Return the [X, Y] coordinate for the center point of the cell that contains the specified text.  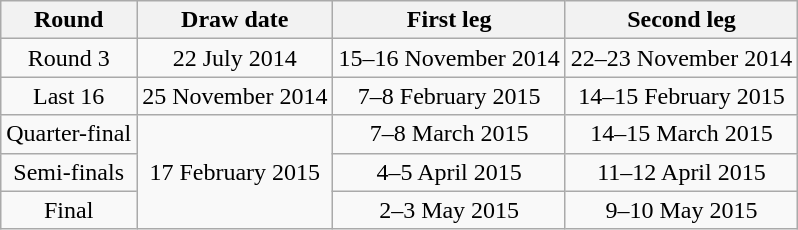
7–8 February 2015 [449, 96]
14–15 February 2015 [681, 96]
22 July 2014 [235, 58]
2–3 May 2015 [449, 210]
7–8 March 2015 [449, 134]
First leg [449, 20]
22–23 November 2014 [681, 58]
25 November 2014 [235, 96]
Round 3 [69, 58]
17 February 2015 [235, 172]
14–15 March 2015 [681, 134]
Quarter-final [69, 134]
4–5 April 2015 [449, 172]
Last 16 [69, 96]
Draw date [235, 20]
Second leg [681, 20]
Semi-finals [69, 172]
Final [69, 210]
9–10 May 2015 [681, 210]
11–12 April 2015 [681, 172]
15–16 November 2014 [449, 58]
Round [69, 20]
